Return [x, y] of the center of cell containing provided text 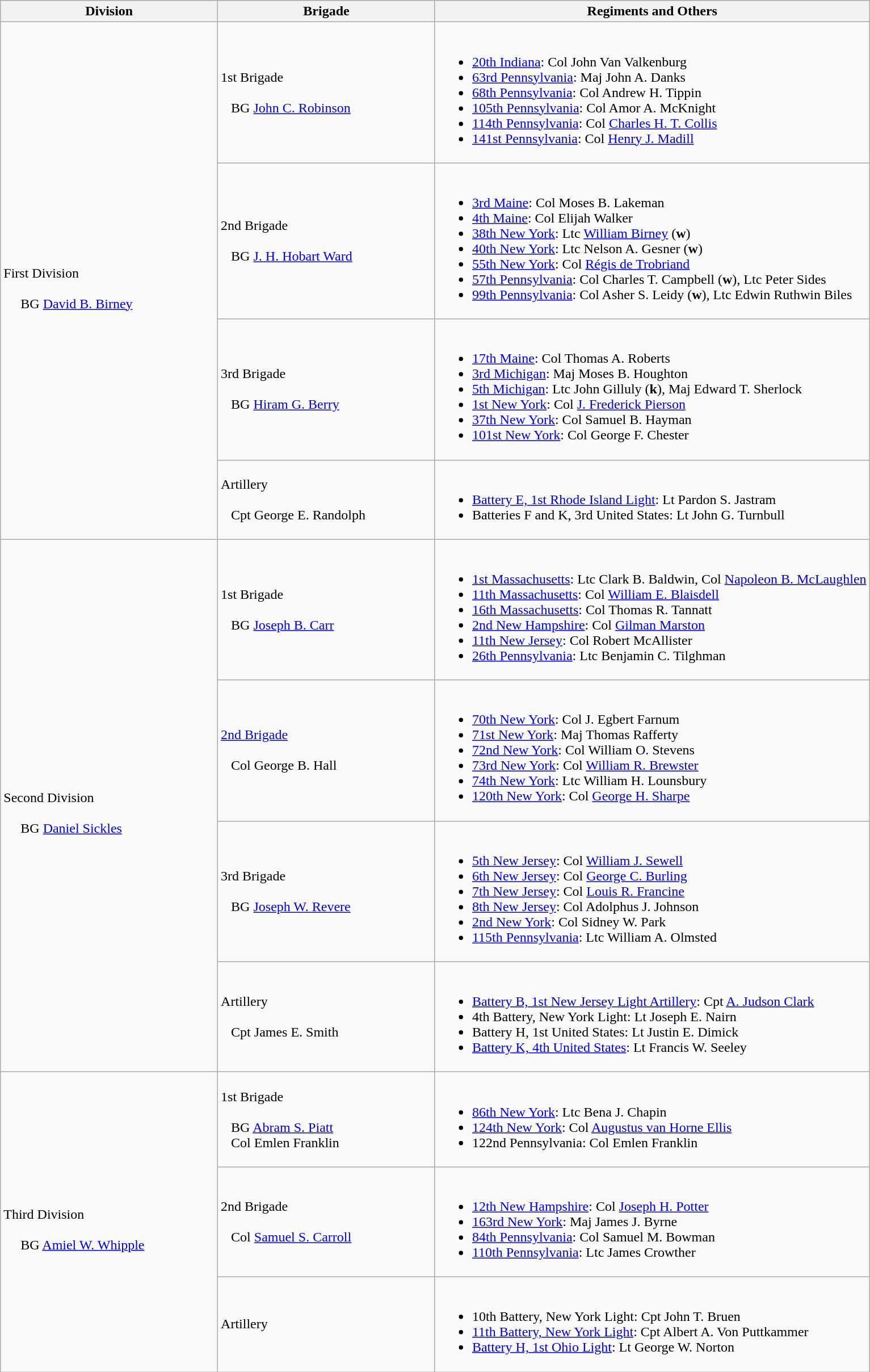
Regiments and Others [652, 11]
2nd Brigade Col George B. Hall [327, 750]
Brigade [327, 11]
Battery E, 1st Rhode Island Light: Lt Pardon S. JastramBatteries F and K, 3rd United States: Lt John G. Turnbull [652, 500]
1st Brigade BG Abram S. Piatt Col Emlen Franklin [327, 1119]
Artillery Cpt James E. Smith [327, 1017]
Second Division BG Daniel Sickles [109, 805]
First Division BG David B. Birney [109, 280]
1st Brigade BG John C. Robinson [327, 93]
2nd Brigade BG J. H. Hobart Ward [327, 241]
1st Brigade BG Joseph B. Carr [327, 610]
Artillery [327, 1324]
Artillery Cpt George E. Randolph [327, 500]
2nd Brigade Col Samuel S. Carroll [327, 1222]
86th New York: Ltc Bena J. Chapin124th New York: Col Augustus van Horne Ellis122nd Pennsylvania: Col Emlen Franklin [652, 1119]
Third Division BG Amiel W. Whipple [109, 1222]
Division [109, 11]
3rd Brigade BG Hiram G. Berry [327, 389]
3rd Brigade BG Joseph W. Revere [327, 891]
